From the cell containing the given text, extract its center point as [X, Y] coordinate. 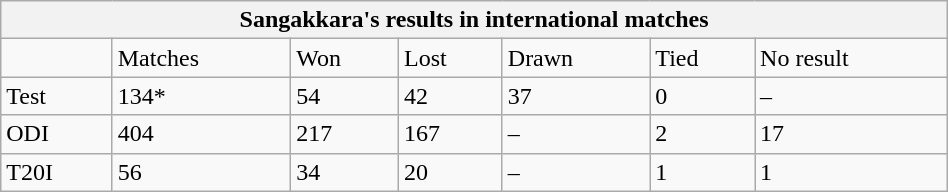
217 [345, 134]
Test [56, 96]
20 [450, 172]
54 [345, 96]
Lost [450, 58]
34 [345, 172]
Won [345, 58]
17 [852, 134]
Matches [201, 58]
404 [201, 134]
2 [702, 134]
37 [576, 96]
Sangakkara's results in international matches [474, 20]
0 [702, 96]
Tied [702, 58]
42 [450, 96]
167 [450, 134]
ODI [56, 134]
56 [201, 172]
T20I [56, 172]
Drawn [576, 58]
No result [852, 58]
134* [201, 96]
